Extract the [X, Y] coordinate from the center of the cell holding the provided text.  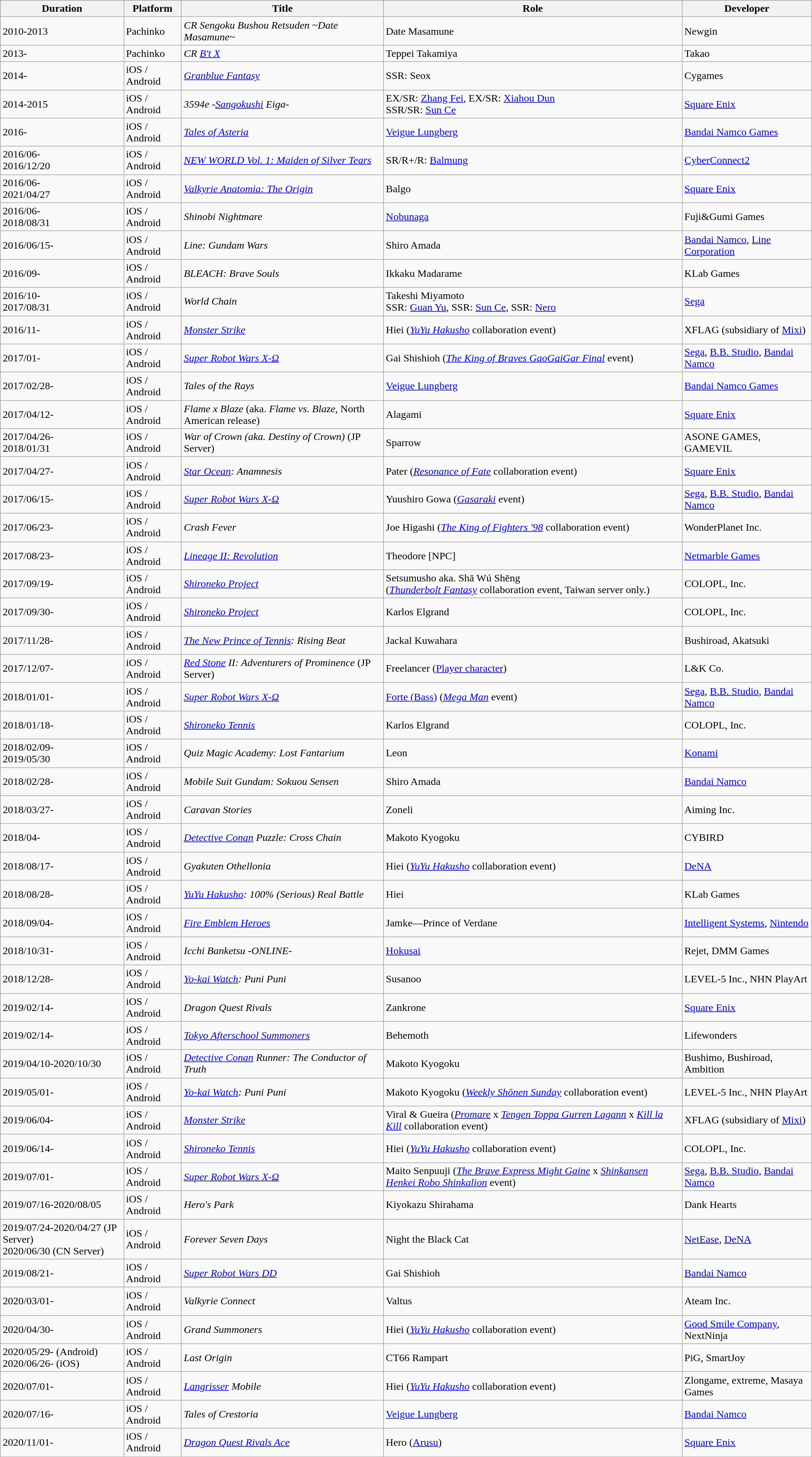
Netmarble Games [747, 555]
2019/07/24-2020/04/27 (JP Server)2020/06/30 (CN Server) [62, 1239]
Crash Fever [282, 528]
Mobile Suit Gundam: Sokuou Sensen [282, 781]
2018/08/17- [62, 866]
Ateam Inc. [747, 1302]
Detective Conan Puzzle: Cross Chain [282, 838]
Intelligent Systems, Nintendo [747, 922]
Bandai Namco, Line Corporation [747, 245]
Sega [747, 301]
2020/11/01- [62, 1442]
Zankrone [533, 1007]
Takeshi MiyamotoSSR: Guan Yu, SSR: Sun Ce, SSR: Nero [533, 301]
Zlongame, extreme, Masaya Games [747, 1386]
Good Smile Company, NextNinja [747, 1329]
Hero (Arusu) [533, 1442]
Langrisser Mobile [282, 1386]
2016/10-2017/08/31 [62, 301]
2018/02/09-2019/05/30 [62, 753]
2017/04/12- [62, 415]
Fuji&Gumi Games [747, 217]
The New Prince of Tennis: Rising Beat [282, 640]
Duration [62, 9]
2017/12/07- [62, 668]
3594e -Sangokushi Eiga- [282, 104]
DeNA [747, 866]
Shinobi Nightmare [282, 217]
2014- [62, 75]
Forever Seven Days [282, 1239]
2018/03/27- [62, 810]
Last Origin [282, 1358]
Joe Higashi (The King of Fighters '98 collaboration event) [533, 528]
WonderPlanet Inc. [747, 528]
2019/08/21- [62, 1273]
2013- [62, 53]
Hero's Park [282, 1204]
2018/01/01- [62, 697]
Dank Hearts [747, 1204]
BLEACH: Brave Souls [282, 273]
2017/02/28- [62, 386]
2017/04/27- [62, 471]
Flame x Blaze (aka. Flame vs. Blaze, North American release) [282, 415]
2020/07/01- [62, 1386]
NEW WORLD Vol. 1: Maiden of Silver Tears [282, 161]
Cygames [747, 75]
2017/09/30- [62, 612]
2016/06-2016/12/20 [62, 161]
2017/04/26-2018/01/31 [62, 443]
2018/12/28- [62, 979]
Super Robot Wars DD [282, 1273]
2019/06/04- [62, 1120]
CT66 Rampart [533, 1358]
Teppei Takamiya [533, 53]
2016/11- [62, 330]
Gai Shishioh [533, 1273]
ASONE GAMES, GAMEVIL [747, 443]
Fire Emblem Heroes [282, 922]
2017/11/28- [62, 640]
Gyakuten Othellonia [282, 866]
2020/04/30- [62, 1329]
2017/08/23- [62, 555]
Sparrow [533, 443]
Forte (Bass) (Mega Man event) [533, 697]
CR Sengoku Bushou Retsuden ~Date Masamune~ [282, 31]
Valkyrie Anatomia: The Origin [282, 188]
Valkyrie Connect [282, 1302]
Tales of Crestoria [282, 1414]
Star Ocean: Anamnesis [282, 471]
Freelancer (Player character) [533, 668]
Makoto Kyogoku (Weekly Shōnen Sunday collaboration event) [533, 1092]
SSR: Seox [533, 75]
Theodore [NPC] [533, 555]
Quiz Magic Academy: Lost Fantarium [282, 753]
2018/04- [62, 838]
Jackal Kuwahara [533, 640]
Role [533, 9]
L&K Co. [747, 668]
Balgo [533, 188]
2017/06/23- [62, 528]
CR B't X [282, 53]
Dragon Quest Rivals Ace [282, 1442]
CyberConnect2 [747, 161]
Dragon Quest Rivals [282, 1007]
2018/09/04- [62, 922]
2020/05/29- (Android)2020/06/26- (iOS) [62, 1358]
Newgin [747, 31]
2018/02/28- [62, 781]
2017/01- [62, 358]
Lifewonders [747, 1035]
NetEase, DeNA [747, 1239]
Behemoth [533, 1035]
YuYu Hakusho: 100% (Serious) Real Battle [282, 895]
Setsumusho aka. Shā Wú Shēng(Thunderbolt Fantasy collaboration event, Taiwan server only.) [533, 584]
2016/09- [62, 273]
Alagami [533, 415]
CYBIRD [747, 838]
2020/03/01- [62, 1302]
2019/07/01- [62, 1177]
Tales of the Rays [282, 386]
2019/05/01- [62, 1092]
Ikkaku Madarame [533, 273]
PiG, SmartJoy [747, 1358]
Hokusai [533, 951]
2018/01/18- [62, 725]
Nobunaga [533, 217]
Caravan Stories [282, 810]
Hiei [533, 895]
EX/SR: Zhang Fei, EX/SR: Xiahou DunSSR/SR: Sun Ce [533, 104]
Kiyokazu Shirahama [533, 1204]
Tales of Asteria [282, 132]
Red Stone II: Adventurers of Prominence (JP Server) [282, 668]
Granblue Fantasy [282, 75]
Grand Summoners [282, 1329]
Valtus [533, 1302]
Rejet, DMM Games [747, 951]
2016/06/15- [62, 245]
Bushiroad, Akatsuki [747, 640]
Aiming Inc. [747, 810]
2010-2013 [62, 31]
2018/08/28- [62, 895]
2016- [62, 132]
Detective Conan Runner: The Conductor of Truth [282, 1064]
Takao [747, 53]
Konami [747, 753]
Bushimo, Bushiroad, Ambition [747, 1064]
Leon [533, 753]
Susanoo [533, 979]
Tokyo Afterschool Summoners [282, 1035]
War of Crown (aka. Destiny of Crown) (JP Server) [282, 443]
Developer [747, 9]
SR/R+/R: Balmung [533, 161]
World Chain [282, 301]
Yuushiro Gowa (Gasaraki event) [533, 499]
Platform [153, 9]
2016/06-2021/04/27 [62, 188]
Viral & Gueira (Promare x Tengen Toppa Gurren Lagann x Kill la Kill collaboration event) [533, 1120]
2016/06-2018/08/31 [62, 217]
Zoneli [533, 810]
2017/09/19- [62, 584]
Title [282, 9]
2018/10/31- [62, 951]
Icchi Banketsu -ONLINE- [282, 951]
Lineage II: Revolution [282, 555]
Line: Gundam Wars [282, 245]
2020/07/16- [62, 1414]
Date Masamune [533, 31]
2019/06/14- [62, 1148]
Jamke—Prince of Verdane [533, 922]
Pater (Resonance of Fate collaboration event) [533, 471]
Night the Black Cat [533, 1239]
2019/04/10-2020/10/30 [62, 1064]
Maito Senpuuji (The Brave Express Might Gaine x Shinkansen Henkei Robo Shinkalion event) [533, 1177]
Gai Shishioh (The King of Braves GaoGaiGar Final event) [533, 358]
2017/06/15- [62, 499]
2019/07/16-2020/08/05 [62, 1204]
2014-2015 [62, 104]
